Find where the given text appears and provide that cell's center as (x, y) coordinate. 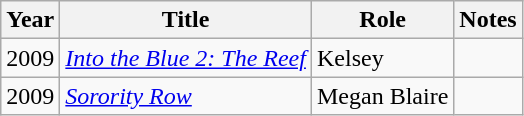
Into the Blue 2: The Reef (186, 58)
Role (382, 20)
Notes (488, 20)
Sorority Row (186, 96)
Megan Blaire (382, 96)
Year (30, 20)
Kelsey (382, 58)
Title (186, 20)
